Capture the cell that displays the provided text and extract its (x, y) central coordinate. 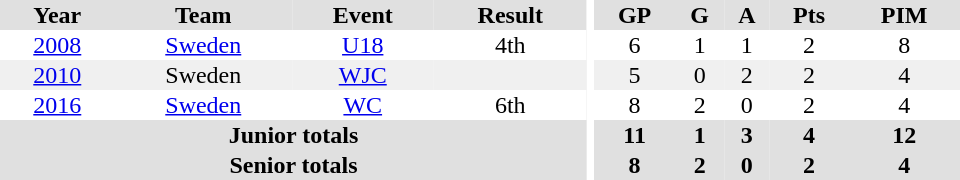
Junior totals (294, 135)
A (747, 15)
2008 (58, 45)
Senior totals (294, 165)
12 (904, 135)
GP (635, 15)
5 (635, 75)
6th (511, 105)
4th (511, 45)
11 (635, 135)
6 (635, 45)
2016 (58, 105)
WC (363, 105)
Result (511, 15)
Pts (810, 15)
U18 (363, 45)
Team (204, 15)
3 (747, 135)
PIM (904, 15)
Event (363, 15)
WJC (363, 75)
G (700, 15)
2010 (58, 75)
Year (58, 15)
